Identify which cell holds the provided text, then report its [X, Y] central coordinate. 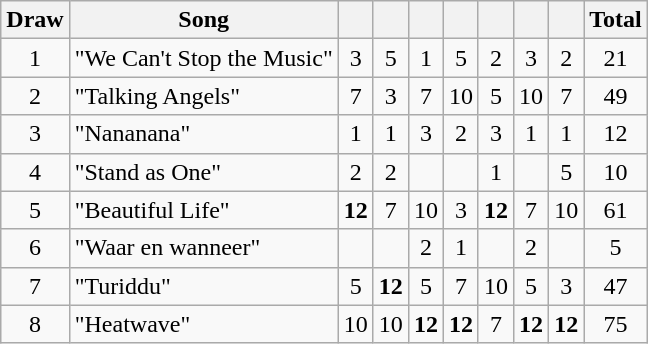
"We Can't Stop the Music" [204, 58]
4 [35, 172]
75 [616, 324]
8 [35, 324]
"Waar en wanneer" [204, 248]
6 [35, 248]
Total [616, 20]
Draw [35, 20]
49 [616, 96]
61 [616, 210]
21 [616, 58]
Song [204, 20]
"Beautiful Life" [204, 210]
47 [616, 286]
"Turiddu" [204, 286]
"Heatwave" [204, 324]
"Stand as One" [204, 172]
"Nananana" [204, 134]
"Talking Angels" [204, 96]
